From the cell containing the given text, extract its center point as [x, y] coordinate. 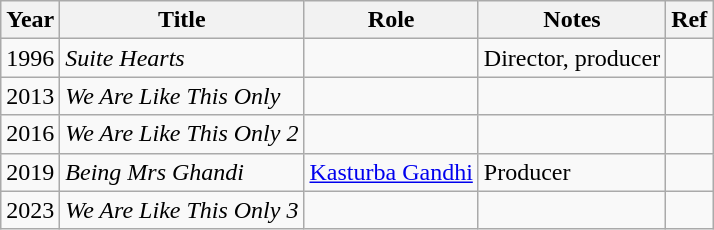
Director, producer [572, 58]
Producer [572, 172]
We Are Like This Only 2 [182, 134]
Suite Hearts [182, 58]
Year [30, 20]
Notes [572, 20]
We Are Like This Only [182, 96]
Being Mrs Ghandi [182, 172]
Kasturba Gandhi [391, 172]
2023 [30, 210]
2013 [30, 96]
1996 [30, 58]
2019 [30, 172]
2016 [30, 134]
Title [182, 20]
Role [391, 20]
Ref [690, 20]
We Are Like This Only 3 [182, 210]
